Scan for the cell matching the given text and deliver its (x, y) coordinate at center. 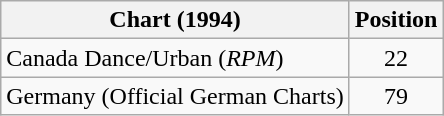
79 (396, 96)
22 (396, 58)
Position (396, 20)
Chart (1994) (175, 20)
Canada Dance/Urban (RPM) (175, 58)
Germany (Official German Charts) (175, 96)
